Locate the cell with the specified text and output its [x, y] center coordinate. 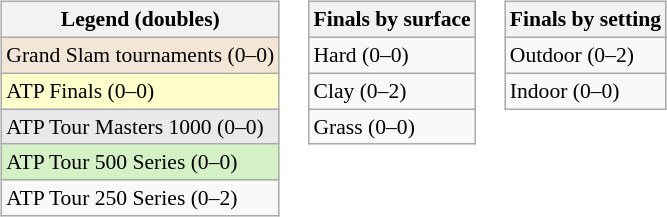
Finals by surface [392, 20]
Legend (doubles) [140, 20]
Hard (0–0) [392, 55]
ATP Tour 250 Series (0–2) [140, 198]
Finals by setting [586, 20]
Grand Slam tournaments (0–0) [140, 55]
Clay (0–2) [392, 91]
ATP Tour 500 Series (0–0) [140, 162]
Grass (0–0) [392, 127]
ATP Finals (0–0) [140, 91]
Outdoor (0–2) [586, 55]
Indoor (0–0) [586, 91]
ATP Tour Masters 1000 (0–0) [140, 127]
